Return [x, y] of the center of cell containing provided text 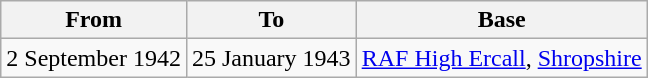
From [94, 20]
Base [502, 20]
25 January 1943 [271, 58]
RAF High Ercall, Shropshire [502, 58]
2 September 1942 [94, 58]
To [271, 20]
